Determine the [X, Y] coordinate at the center of the cell enclosing the given text.  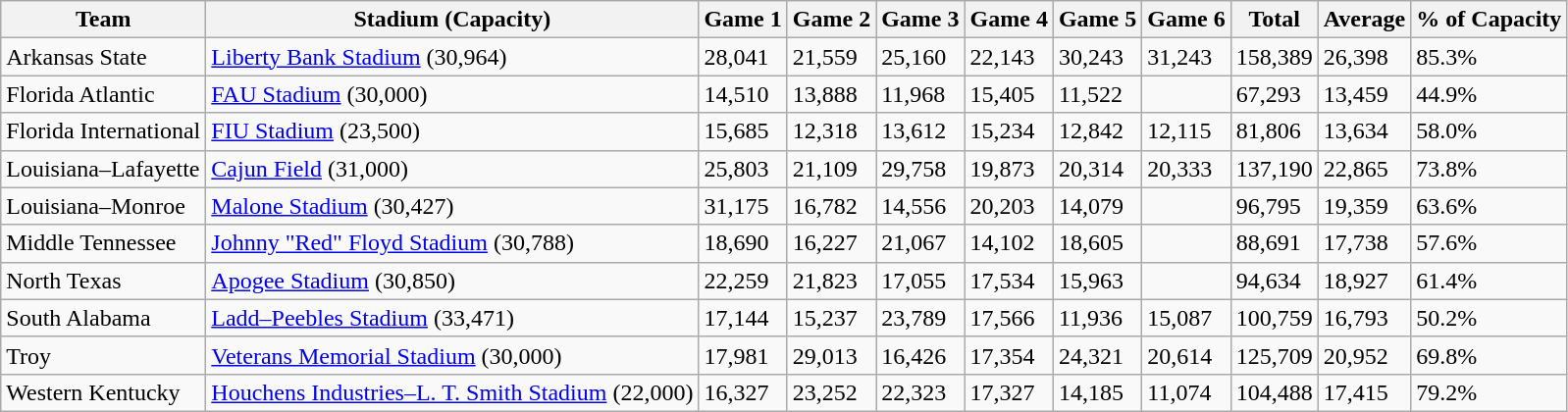
67,293 [1274, 94]
17,534 [1009, 281]
Middle Tennessee [104, 243]
100,759 [1274, 318]
18,690 [743, 243]
South Alabama [104, 318]
20,333 [1186, 169]
20,952 [1364, 355]
11,522 [1097, 94]
Game 4 [1009, 20]
50.2% [1490, 318]
21,067 [920, 243]
104,488 [1274, 392]
22,323 [920, 392]
29,013 [831, 355]
21,559 [831, 57]
Western Kentucky [104, 392]
44.9% [1490, 94]
21,823 [831, 281]
96,795 [1274, 206]
58.0% [1490, 131]
31,243 [1186, 57]
17,144 [743, 318]
88,691 [1274, 243]
85.3% [1490, 57]
63.6% [1490, 206]
14,102 [1009, 243]
17,738 [1364, 243]
23,789 [920, 318]
Florida International [104, 131]
Florida Atlantic [104, 94]
Stadium (Capacity) [452, 20]
12,115 [1186, 131]
Liberty Bank Stadium (30,964) [452, 57]
16,227 [831, 243]
Arkansas State [104, 57]
17,354 [1009, 355]
57.6% [1490, 243]
22,143 [1009, 57]
13,612 [920, 131]
21,109 [831, 169]
16,793 [1364, 318]
23,252 [831, 392]
13,459 [1364, 94]
61.4% [1490, 281]
14,185 [1097, 392]
12,842 [1097, 131]
11,936 [1097, 318]
FAU Stadium (30,000) [452, 94]
125,709 [1274, 355]
17,981 [743, 355]
28,041 [743, 57]
25,803 [743, 169]
15,234 [1009, 131]
15,405 [1009, 94]
19,873 [1009, 169]
31,175 [743, 206]
22,865 [1364, 169]
29,758 [920, 169]
137,190 [1274, 169]
15,963 [1097, 281]
15,237 [831, 318]
30,243 [1097, 57]
Johnny "Red" Floyd Stadium (30,788) [452, 243]
24,321 [1097, 355]
17,415 [1364, 392]
25,160 [920, 57]
13,888 [831, 94]
18,927 [1364, 281]
16,426 [920, 355]
Cajun Field (31,000) [452, 169]
15,685 [743, 131]
Malone Stadium (30,427) [452, 206]
18,605 [1097, 243]
Veterans Memorial Stadium (30,000) [452, 355]
16,782 [831, 206]
17,566 [1009, 318]
Game 5 [1097, 20]
20,203 [1009, 206]
Apogee Stadium (30,850) [452, 281]
Game 3 [920, 20]
Game 2 [831, 20]
20,314 [1097, 169]
14,079 [1097, 206]
Houchens Industries–L. T. Smith Stadium (22,000) [452, 392]
11,968 [920, 94]
Average [1364, 20]
North Texas [104, 281]
15,087 [1186, 318]
20,614 [1186, 355]
158,389 [1274, 57]
22,259 [743, 281]
Louisiana–Monroe [104, 206]
12,318 [831, 131]
Louisiana–Lafayette [104, 169]
% of Capacity [1490, 20]
14,556 [920, 206]
Game 1 [743, 20]
14,510 [743, 94]
17,327 [1009, 392]
13,634 [1364, 131]
81,806 [1274, 131]
Game 6 [1186, 20]
11,074 [1186, 392]
16,327 [743, 392]
94,634 [1274, 281]
26,398 [1364, 57]
17,055 [920, 281]
Team [104, 20]
69.8% [1490, 355]
Total [1274, 20]
Ladd–Peebles Stadium (33,471) [452, 318]
79.2% [1490, 392]
73.8% [1490, 169]
FIU Stadium (23,500) [452, 131]
Troy [104, 355]
19,359 [1364, 206]
